Return (X, Y) of the center of cell containing provided text 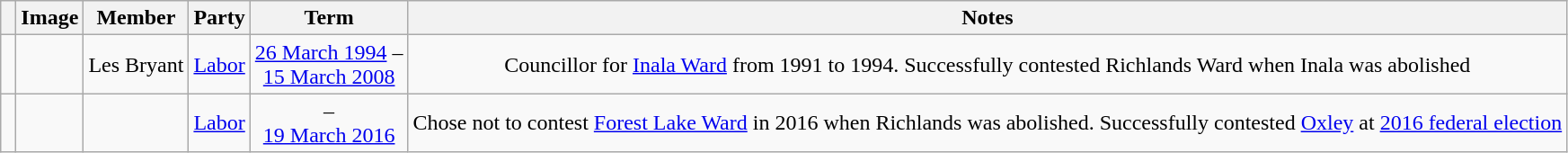
Chose not to contest Forest Lake Ward in 2016 when Richlands was abolished. Successfully contested Oxley at 2016 federal election (988, 122)
Image (50, 18)
Member (137, 18)
Councillor for Inala Ward from 1991 to 1994. Successfully contested Richlands Ward when Inala was abolished (988, 65)
– 19 March 2016 (329, 122)
Notes (988, 18)
Term (329, 18)
Party (219, 18)
26 March 1994 – 15 March 2008 (329, 65)
Les Bryant (137, 65)
